Scan for the cell matching the given text and deliver its [X, Y] coordinate at center. 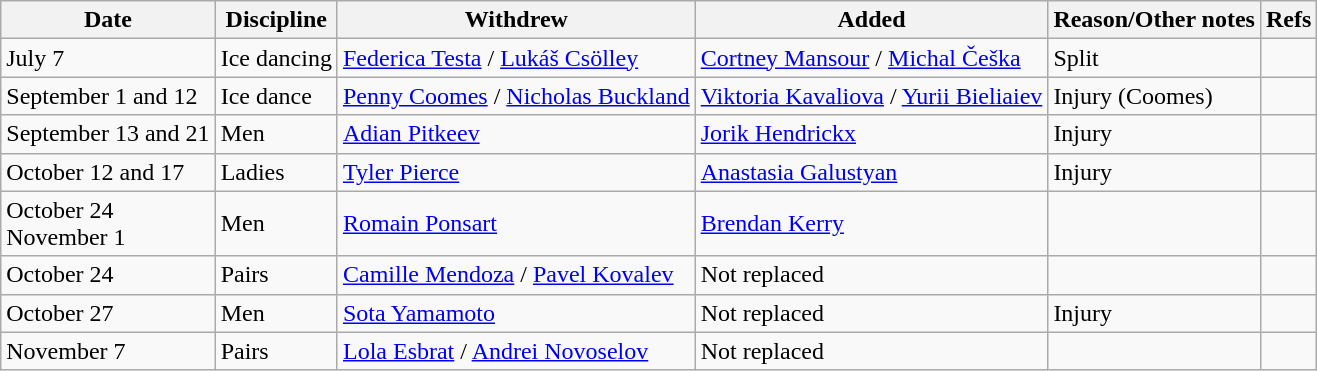
Refs [1288, 20]
Withdrew [516, 20]
Injury (Coomes) [1154, 96]
Adian Pitkeev [516, 134]
Ice dance [276, 96]
October 27 [108, 313]
October 12 and 17 [108, 172]
November 7 [108, 351]
September 1 and 12 [108, 96]
Reason/Other notes [1154, 20]
Lola Esbrat / Andrei Novoselov [516, 351]
Brendan Kerry [872, 224]
Sota Yamamoto [516, 313]
Added [872, 20]
Split [1154, 58]
Discipline [276, 20]
Romain Ponsart [516, 224]
Federica Testa / Lukáš Csölley [516, 58]
Jorik Hendrickx [872, 134]
Tyler Pierce [516, 172]
Date [108, 20]
September 13 and 21 [108, 134]
Ladies [276, 172]
Cortney Mansour / Michal Češka [872, 58]
Ice dancing [276, 58]
October 24 [108, 275]
July 7 [108, 58]
October 24 November 1 [108, 224]
Camille Mendoza / Pavel Kovalev [516, 275]
Viktoria Kavaliova / Yurii Bieliaiev [872, 96]
Penny Coomes / Nicholas Buckland [516, 96]
Anastasia Galustyan [872, 172]
